Return [x, y] of the center of cell containing provided text 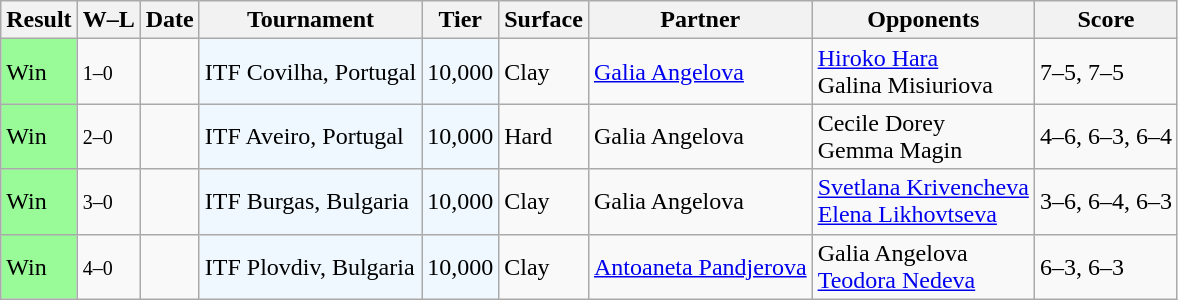
W–L [108, 20]
ITF Aveiro, Portugal [310, 136]
Date [170, 20]
3–6, 6–4, 6–3 [1106, 202]
Svetlana Krivencheva Elena Likhovtseva [923, 202]
Surface [544, 20]
4–6, 6–3, 6–4 [1106, 136]
Result [39, 20]
Opponents [923, 20]
ITF Plovdiv, Bulgaria [310, 266]
Score [1106, 20]
Hard [544, 136]
Cecile Dorey Gemma Magin [923, 136]
ITF Burgas, Bulgaria [310, 202]
Galia Angelova Teodora Nedeva [923, 266]
3–0 [108, 202]
Antoaneta Pandjerova [700, 266]
2–0 [108, 136]
Hiroko Hara Galina Misiuriova [923, 72]
Tier [460, 20]
6–3, 6–3 [1106, 266]
ITF Covilha, Portugal [310, 72]
Tournament [310, 20]
4–0 [108, 266]
7–5, 7–5 [1106, 72]
1–0 [108, 72]
Partner [700, 20]
